Return (X, Y) of the center of cell containing provided text 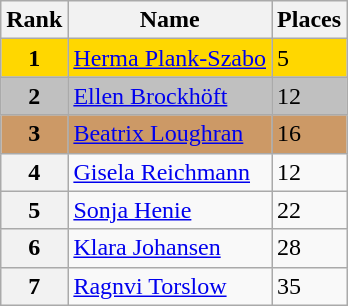
1 (34, 58)
Name (170, 20)
Gisela Reichmann (170, 172)
Herma Plank-Szabo (170, 58)
Places (310, 20)
Sonja Henie (170, 210)
Beatrix Loughran (170, 134)
6 (34, 248)
4 (34, 172)
16 (310, 134)
Rank (34, 20)
35 (310, 286)
2 (34, 96)
Klara Johansen (170, 248)
Ellen Brockhöft (170, 96)
7 (34, 286)
3 (34, 134)
28 (310, 248)
22 (310, 210)
Ragnvi Torslow (170, 286)
